Detect which cell encompasses the target text, then output its [x, y] center coordinate. 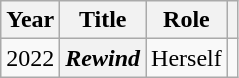
Title [103, 20]
Rewind [103, 58]
Herself [187, 58]
Year [30, 20]
2022 [30, 58]
Role [187, 20]
